Scan for the cell matching the given text and deliver its (x, y) coordinate at center. 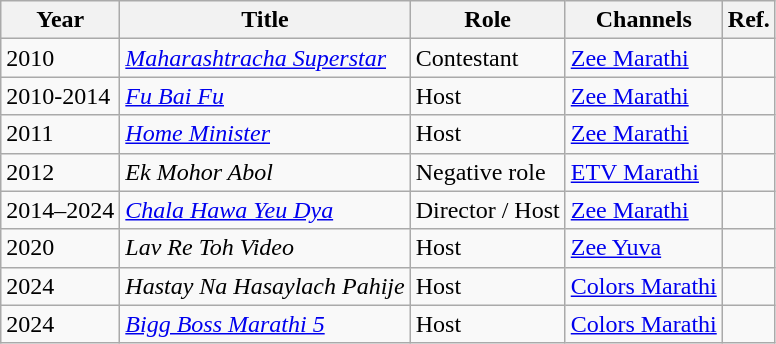
Role (488, 20)
Ref. (748, 20)
Title (265, 20)
Director / Host (488, 210)
Bigg Boss Marathi 5 (265, 324)
Home Minister (265, 134)
Fu Bai Fu (265, 96)
Lav Re Toh Video (265, 248)
Year (60, 20)
Zee Yuva (644, 248)
Channels (644, 20)
ETV Marathi (644, 172)
2010-2014 (60, 96)
Negative role (488, 172)
Contestant (488, 58)
Hastay Na Hasaylach Pahije (265, 286)
Ek Mohor Abol (265, 172)
Maharashtracha Superstar (265, 58)
2014–2024 (60, 210)
2020 (60, 248)
2012 (60, 172)
Chala Hawa Yeu Dya (265, 210)
2011 (60, 134)
2010 (60, 58)
